Return [X, Y] of the center of cell containing provided text 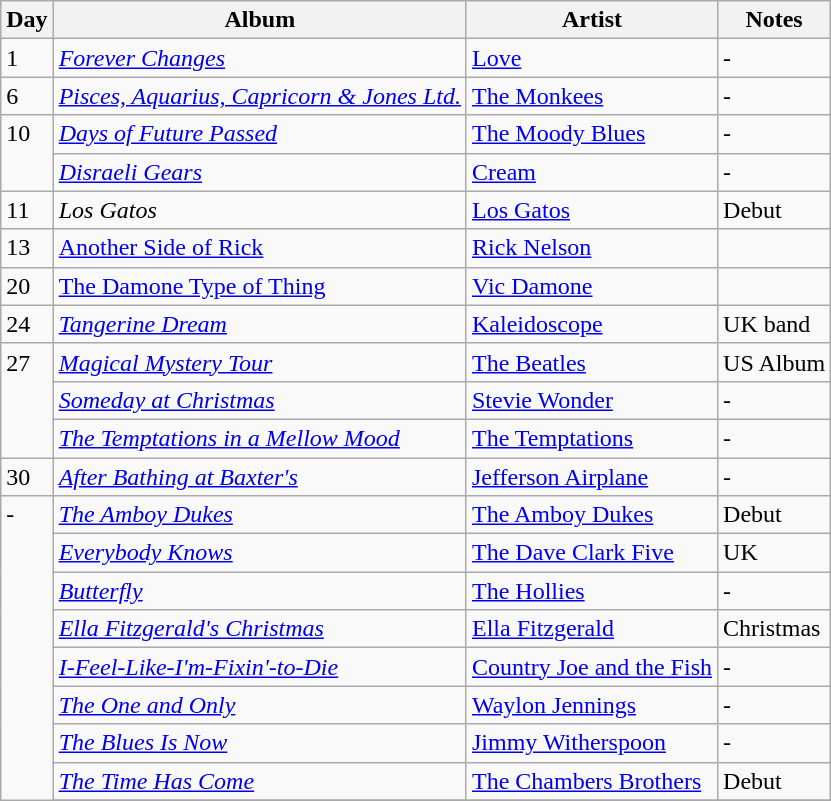
20 [27, 286]
27 [27, 400]
Jefferson Airplane [592, 477]
Magical Mystery Tour [260, 362]
Kaleidoscope [592, 324]
Days of Future Passed [260, 134]
Notes [774, 20]
Ella Fitzgerald [592, 629]
The Temptations [592, 438]
30 [27, 477]
Artist [592, 20]
Country Joe and the Fish [592, 667]
The Beatles [592, 362]
The Temptations in a Mellow Mood [260, 438]
Pisces, Aquarius, Capricorn & Jones Ltd. [260, 96]
13 [27, 248]
The Chambers Brothers [592, 781]
The Damone Type of Thing [260, 286]
Cream [592, 172]
Love [592, 58]
The One and Only [260, 705]
Rick Nelson [592, 248]
24 [27, 324]
Album [260, 20]
Disraeli Gears [260, 172]
UK [774, 553]
UK band [774, 324]
I-Feel-Like-I'm-Fixin'-to-Die [260, 667]
Vic Damone [592, 286]
The Monkees [592, 96]
Butterfly [260, 591]
Christmas [774, 629]
After Bathing at Baxter's [260, 477]
Day [27, 20]
The Blues Is Now [260, 743]
10 [27, 153]
Waylon Jennings [592, 705]
US Album [774, 362]
The Time Has Come [260, 781]
Stevie Wonder [592, 400]
Jimmy Witherspoon [592, 743]
The Hollies [592, 591]
The Moody Blues [592, 134]
Tangerine Dream [260, 324]
Another Side of Rick [260, 248]
Someday at Christmas [260, 400]
The Dave Clark Five [592, 553]
Everybody Knows [260, 553]
Forever Changes [260, 58]
1 [27, 58]
Ella Fitzgerald's Christmas [260, 629]
11 [27, 210]
6 [27, 96]
